Provide the [x, y] coordinate of the cell's center where the given text is located.  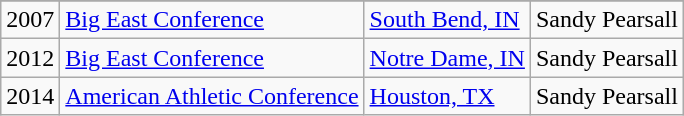
2007 [30, 20]
Notre Dame, IN [447, 58]
2012 [30, 58]
American Athletic Conference [212, 96]
2014 [30, 96]
Houston, TX [447, 96]
South Bend, IN [447, 20]
